Pinpoint the cell where the given text exists, returning its [x, y] midpoint coordinate. 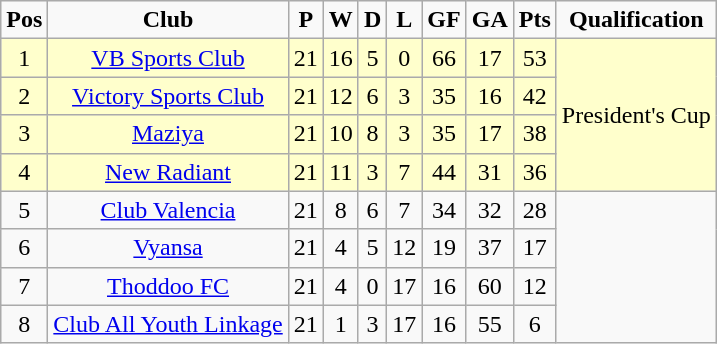
Club All Youth Linkage [168, 324]
Pos [24, 20]
53 [534, 58]
42 [534, 96]
28 [534, 210]
36 [534, 172]
P [306, 20]
Pts [534, 20]
Maziya [168, 134]
GA [490, 20]
Victory Sports Club [168, 96]
Qualification [636, 20]
19 [444, 248]
Vyansa [168, 248]
GF [444, 20]
President's Cup [636, 115]
31 [490, 172]
Club Valencia [168, 210]
Club [168, 20]
37 [490, 248]
34 [444, 210]
W [340, 20]
38 [534, 134]
VB Sports Club [168, 58]
11 [340, 172]
L [404, 20]
60 [490, 286]
Thoddoo FC [168, 286]
2 [24, 96]
D [372, 20]
New Radiant [168, 172]
10 [340, 134]
32 [490, 210]
44 [444, 172]
55 [490, 324]
66 [444, 58]
